Capture the cell that displays the provided text and extract its [X, Y] central coordinate. 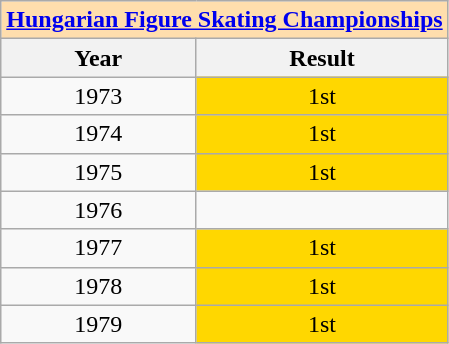
1976 [98, 210]
1975 [98, 172]
1974 [98, 134]
Hungarian Figure Skating Championships [224, 20]
Result [322, 58]
1977 [98, 248]
1979 [98, 324]
1978 [98, 286]
Year [98, 58]
1973 [98, 96]
